From the cell containing the given text, extract its center point as (X, Y) coordinate. 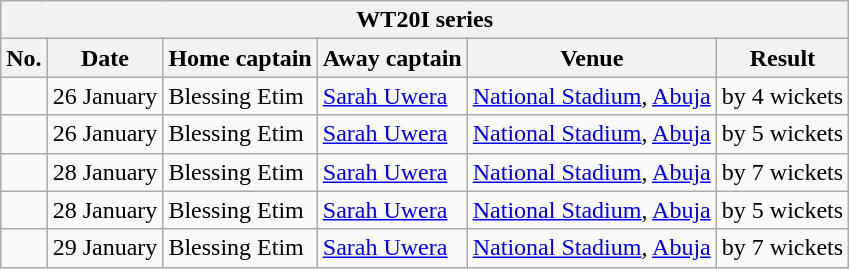
WT20I series (425, 20)
No. (24, 58)
Venue (592, 58)
29 January (105, 248)
Date (105, 58)
Home captain (240, 58)
Result (782, 58)
Away captain (392, 58)
by 4 wickets (782, 96)
